From the cell containing the given text, extract its center point as (x, y) coordinate. 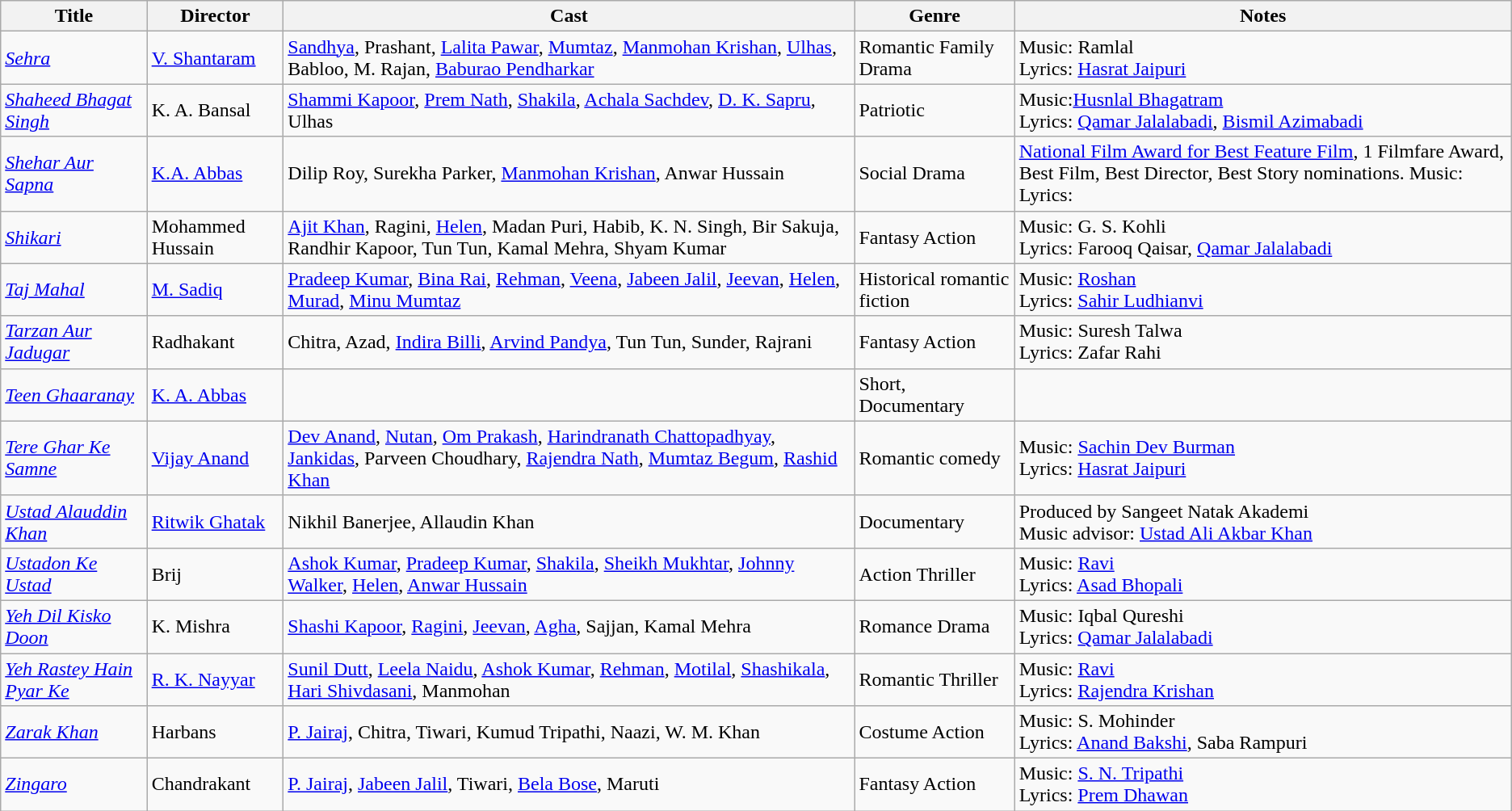
Historical romantic fiction (934, 289)
Shikari (74, 237)
Genre (934, 16)
Ajit Khan, Ragini, Helen, Madan Puri, Habib, K. N. Singh, Bir Sakuja, Randhir Kapoor, Tun Tun, Kamal Mehra, Shyam Kumar (569, 237)
Zingaro (74, 785)
Shashi Kapoor, Ragini, Jeevan, Agha, Sajjan, Kamal Mehra (569, 627)
Chandrakant (215, 785)
Pradeep Kumar, Bina Rai, Rehman, Veena, Jabeen Jalil, Jeevan, Helen, Murad, Minu Mumtaz (569, 289)
Vijay Anand (215, 458)
Shammi Kapoor, Prem Nath, Shakila, Achala Sachdev, D. K. Sapru, Ulhas (569, 110)
Documentary (934, 522)
Nikhil Banerjee, Allaudin Khan (569, 522)
Cast (569, 16)
Romantic Family Drama (934, 58)
Romance Drama (934, 627)
P. Jairaj, Chitra, Tiwari, Kumud Tripathi, Naazi, W. M. Khan (569, 732)
Chitra, Azad, Indira Billi, Arvind Pandya, Tun Tun, Sunder, Rajrani (569, 342)
Music: Sachin Dev BurmanLyrics: Hasrat Jaipuri (1263, 458)
K. A. Bansal (215, 110)
Music: Iqbal QureshiLyrics: Qamar Jalalabadi (1263, 627)
Ritwik Ghatak (215, 522)
Teen Ghaaranay (74, 394)
Romantic comedy (934, 458)
Music: RamlalLyrics: Hasrat Jaipuri (1263, 58)
Action Thriller (934, 574)
Notes (1263, 16)
Tere Ghar Ke Samne (74, 458)
Music: S. MohinderLyrics: Anand Bakshi, Saba Rampuri (1263, 732)
K.A. Abbas (215, 174)
Romantic Thriller (934, 679)
National Film Award for Best Feature Film, 1 Filmfare Award, Best Film, Best Director, Best Story nominations. Music: Lyrics: (1263, 174)
M. Sadiq (215, 289)
K. A. Abbas (215, 394)
Sunil Dutt, Leela Naidu, Ashok Kumar, Rehman, Motilal, Shashikala, Hari Shivdasani, Manmohan (569, 679)
Music: G. S. KohliLyrics: Farooq Qaisar, Qamar Jalalabadi (1263, 237)
Title (74, 16)
R. K. Nayyar (215, 679)
Taj Mahal (74, 289)
Short, Documentary (934, 394)
Music: RaviLyrics: Rajendra Krishan (1263, 679)
Produced by Sangeet Natak AkademiMusic advisor: Ustad Ali Akbar Khan (1263, 522)
Director (215, 16)
Music: RoshanLyrics: Sahir Ludhianvi (1263, 289)
K. Mishra (215, 627)
P. Jairaj, Jabeen Jalil, Tiwari, Bela Bose, Maruti (569, 785)
Brij (215, 574)
Dilip Roy, Surekha Parker, Manmohan Krishan, Anwar Hussain (569, 174)
Harbans (215, 732)
Music: Suresh TalwaLyrics: Zafar Rahi (1263, 342)
Radhakant (215, 342)
Music: S. N. TripathiLyrics: Prem Dhawan (1263, 785)
Social Drama (934, 174)
Shaheed Bhagat Singh (74, 110)
Shehar Aur Sapna (74, 174)
V. Shantaram (215, 58)
Music:Husnlal BhagatramLyrics: Qamar Jalalabadi, Bismil Azimabadi (1263, 110)
Ashok Kumar, Pradeep Kumar, Shakila, Sheikh Mukhtar, Johnny Walker, Helen, Anwar Hussain (569, 574)
Yeh Dil Kisko Doon (74, 627)
Music: RaviLyrics: Asad Bhopali (1263, 574)
Ustadon Ke Ustad (74, 574)
Ustad Alauddin Khan (74, 522)
Mohammed Hussain (215, 237)
Sehra (74, 58)
Patriotic (934, 110)
Yeh Rastey Hain Pyar Ke (74, 679)
Zarak Khan (74, 732)
Tarzan Aur Jadugar (74, 342)
Sandhya, Prashant, Lalita Pawar, Mumtaz, Manmohan Krishan, Ulhas, Babloo, M. Rajan, Baburao Pendharkar (569, 58)
Dev Anand, Nutan, Om Prakash, Harindranath Chattopadhyay, Jankidas, Parveen Choudhary, Rajendra Nath, Mumtaz Begum, Rashid Khan (569, 458)
Costume Action (934, 732)
